Search for the cell housing the specified text and yield its (x, y) center coordinate. 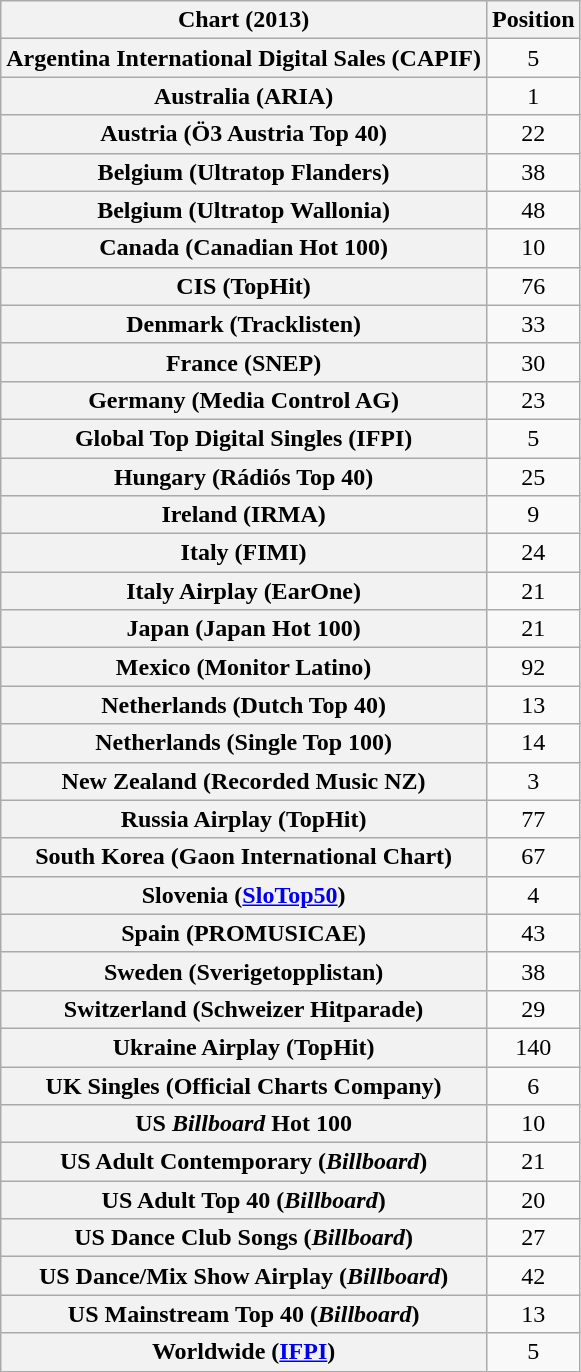
Sweden (Sverigetopplistan) (244, 971)
23 (533, 400)
48 (533, 210)
Belgium (Ultratop Wallonia) (244, 210)
67 (533, 857)
CIS (TopHit) (244, 286)
Spain (PROMUSICAE) (244, 933)
Japan (Japan Hot 100) (244, 629)
Belgium (Ultratop Flanders) (244, 172)
92 (533, 667)
Italy (FIMI) (244, 553)
9 (533, 515)
6 (533, 1085)
UK Singles (Official Charts Company) (244, 1085)
Netherlands (Single Top 100) (244, 743)
Slovenia (SloTop50) (244, 895)
Ukraine Airplay (TopHit) (244, 1047)
US Billboard Hot 100 (244, 1124)
14 (533, 743)
27 (533, 1238)
1 (533, 96)
US Adult Top 40 (Billboard) (244, 1200)
US Dance Club Songs (Billboard) (244, 1238)
Position (533, 20)
Global Top Digital Singles (IFPI) (244, 438)
France (SNEP) (244, 362)
South Korea (Gaon International Chart) (244, 857)
Russia Airplay (TopHit) (244, 819)
Argentina International Digital Sales (CAPIF) (244, 58)
20 (533, 1200)
Mexico (Monitor Latino) (244, 667)
Italy Airplay (EarOne) (244, 591)
77 (533, 819)
42 (533, 1276)
76 (533, 286)
Austria (Ö3 Austria Top 40) (244, 134)
3 (533, 781)
25 (533, 477)
Germany (Media Control AG) (244, 400)
Canada (Canadian Hot 100) (244, 248)
Australia (ARIA) (244, 96)
Hungary (Rádiós Top 40) (244, 477)
US Mainstream Top 40 (Billboard) (244, 1314)
New Zealand (Recorded Music NZ) (244, 781)
22 (533, 134)
Ireland (IRMA) (244, 515)
Netherlands (Dutch Top 40) (244, 705)
43 (533, 933)
29 (533, 1009)
140 (533, 1047)
Denmark (Tracklisten) (244, 324)
Worldwide (IFPI) (244, 1352)
Chart (2013) (244, 20)
30 (533, 362)
4 (533, 895)
24 (533, 553)
US Dance/Mix Show Airplay (Billboard) (244, 1276)
US Adult Contemporary (Billboard) (244, 1162)
33 (533, 324)
Switzerland (Schweizer Hitparade) (244, 1009)
